Extract the [x, y] coordinate from the center of the cell holding the provided text.  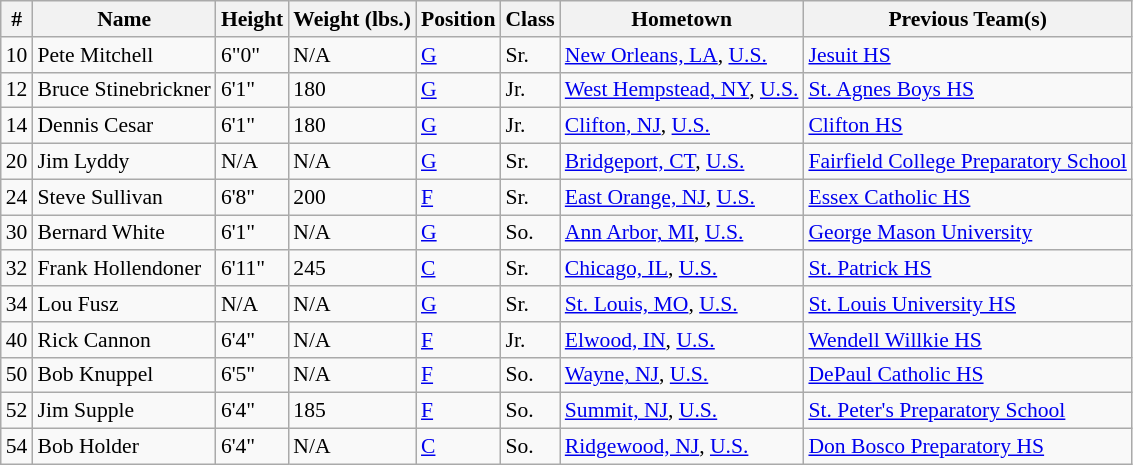
6'5" [252, 375]
Ridgewood, NJ, U.S. [682, 447]
Clifton HS [967, 126]
10 [17, 55]
Bob Knuppel [124, 375]
Wayne, NJ, U.S. [682, 375]
24 [17, 197]
12 [17, 90]
St. Louis, MO, U.S. [682, 304]
St. Louis University HS [967, 304]
East Orange, NJ, U.S. [682, 197]
St. Patrick HS [967, 269]
Summit, NJ, U.S. [682, 411]
185 [352, 411]
52 [17, 411]
Position [458, 19]
6"0" [252, 55]
14 [17, 126]
Hometown [682, 19]
St. Peter's Preparatory School [967, 411]
Essex Catholic HS [967, 197]
6'11" [252, 269]
Jim Lyddy [124, 162]
Bridgeport, CT, U.S. [682, 162]
St. Agnes Boys HS [967, 90]
Height [252, 19]
40 [17, 340]
6'8" [252, 197]
George Mason University [967, 233]
Steve Sullivan [124, 197]
Jesuit HS [967, 55]
Dennis Cesar [124, 126]
Elwood, IN, U.S. [682, 340]
50 [17, 375]
Frank Hollendoner [124, 269]
34 [17, 304]
Ann Arbor, MI, U.S. [682, 233]
54 [17, 447]
Chicago, IL, U.S. [682, 269]
Lou Fusz [124, 304]
Pete Mitchell [124, 55]
Bob Holder [124, 447]
New Orleans, LA, U.S. [682, 55]
200 [352, 197]
Wendell Willkie HS [967, 340]
Clifton, NJ, U.S. [682, 126]
Rick Cannon [124, 340]
Weight (lbs.) [352, 19]
Bernard White [124, 233]
30 [17, 233]
Previous Team(s) [967, 19]
Fairfield College Preparatory School [967, 162]
West Hempstead, NY, U.S. [682, 90]
# [17, 19]
32 [17, 269]
Jim Supple [124, 411]
20 [17, 162]
245 [352, 269]
Name [124, 19]
Don Bosco Preparatory HS [967, 447]
DePaul Catholic HS [967, 375]
Class [530, 19]
Bruce Stinebrickner [124, 90]
